Return (x, y) of the center of cell containing provided text 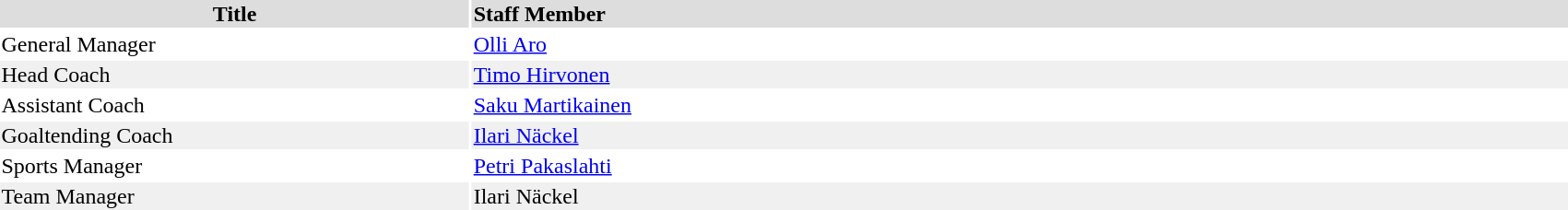
Goaltending Coach (234, 135)
Sports Manager (234, 166)
Timo Hirvonen (1020, 75)
General Manager (234, 44)
Petri Pakaslahti (1020, 166)
Olli Aro (1020, 44)
Staff Member (1020, 14)
Head Coach (234, 75)
Team Manager (234, 196)
Title (234, 14)
Saku Martikainen (1020, 105)
Assistant Coach (234, 105)
